Detect which cell encompasses the target text, then output its (X, Y) center coordinate. 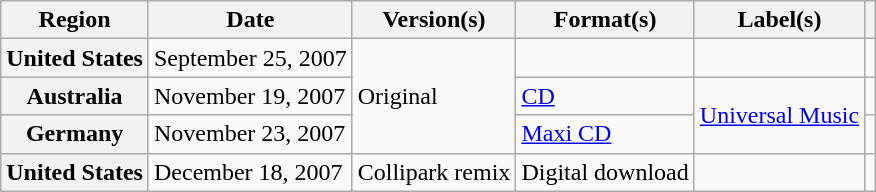
December 18, 2007 (250, 172)
Universal Music (779, 115)
Germany (75, 134)
Format(s) (605, 20)
Collipark remix (434, 172)
Digital download (605, 172)
Region (75, 20)
Version(s) (434, 20)
Original (434, 96)
Date (250, 20)
Maxi CD (605, 134)
November 23, 2007 (250, 134)
Label(s) (779, 20)
CD (605, 96)
Australia (75, 96)
November 19, 2007 (250, 96)
September 25, 2007 (250, 58)
